For the text-containing cell, return its midpoint in [X, Y] coordinate format. 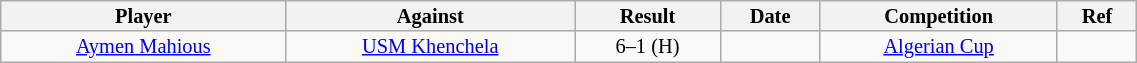
Result [648, 16]
Aymen Mahious [144, 46]
Ref [1097, 16]
Against [430, 16]
6–1 (H) [648, 46]
Competition [938, 16]
Date [770, 16]
Player [144, 16]
Algerian Cup [938, 46]
USM Khenchela [430, 46]
